Identify which cell holds the provided text, then report its (X, Y) central coordinate. 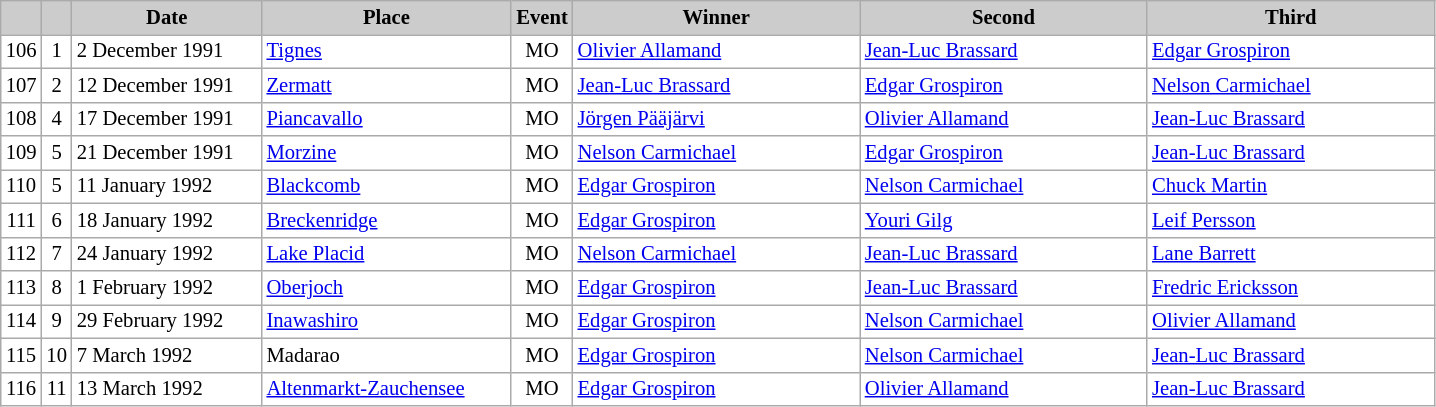
Inawashiro (387, 321)
Leif Persson (1290, 220)
1 February 1992 (167, 287)
Second (1004, 17)
107 (22, 85)
116 (22, 389)
1 (56, 51)
Lake Placid (387, 254)
110 (22, 186)
24 January 1992 (167, 254)
Third (1290, 17)
Madarao (387, 355)
109 (22, 153)
11 January 1992 (167, 186)
6 (56, 220)
Date (167, 17)
106 (22, 51)
Winner (716, 17)
115 (22, 355)
8 (56, 287)
Place (387, 17)
Lane Barrett (1290, 254)
Chuck Martin (1290, 186)
Youri Gilg (1004, 220)
Morzine (387, 153)
113 (22, 287)
108 (22, 119)
Oberjoch (387, 287)
17 December 1991 (167, 119)
111 (22, 220)
Altenmarkt-Zauchensee (387, 389)
Piancavallo (387, 119)
29 February 1992 (167, 321)
9 (56, 321)
112 (22, 254)
4 (56, 119)
11 (56, 389)
13 March 1992 (167, 389)
Event (542, 17)
Jörgen Pääjärvi (716, 119)
18 January 1992 (167, 220)
21 December 1991 (167, 153)
10 (56, 355)
2 December 1991 (167, 51)
7 March 1992 (167, 355)
Breckenridge (387, 220)
Zermatt (387, 85)
12 December 1991 (167, 85)
2 (56, 85)
Tignes (387, 51)
Fredric Ericksson (1290, 287)
114 (22, 321)
7 (56, 254)
Blackcomb (387, 186)
